Return [X, Y] of the center of cell containing provided text 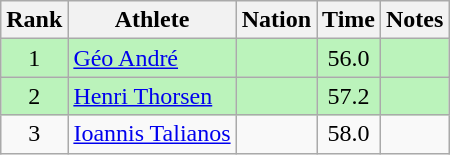
Nation [276, 20]
58.0 [349, 134]
2 [34, 96]
57.2 [349, 96]
Géo André [152, 58]
56.0 [349, 58]
3 [34, 134]
Athlete [152, 20]
1 [34, 58]
Rank [34, 20]
Henri Thorsen [152, 96]
Ioannis Talianos [152, 134]
Notes [414, 20]
Time [349, 20]
